Pinpoint the cell where the given text exists, returning its (X, Y) midpoint coordinate. 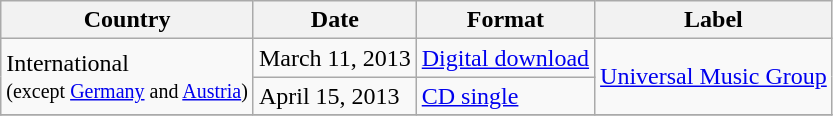
March 11, 2013 (334, 58)
CD single (505, 96)
Universal Music Group (714, 77)
Digital download (505, 58)
Date (334, 20)
Format (505, 20)
Country (128, 20)
International(except Germany and Austria) (128, 77)
Label (714, 20)
April 15, 2013 (334, 96)
